Detect which cell encompasses the target text, then output its [x, y] center coordinate. 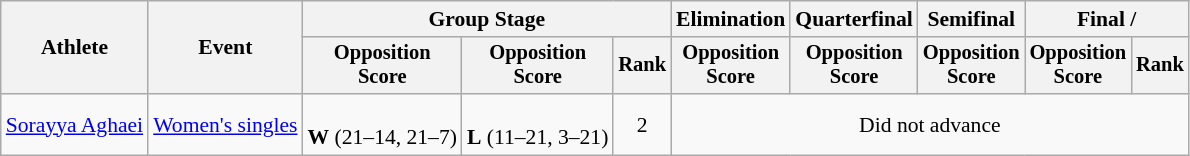
2 [642, 124]
Did not advance [930, 124]
Athlete [74, 48]
Elimination [730, 19]
L (11–21, 3–21) [538, 124]
Final / [1107, 19]
Women's singles [225, 124]
Quarterfinal [854, 19]
Semifinal [972, 19]
Group Stage [487, 19]
W (21–14, 21–7) [382, 124]
Event [225, 48]
Sorayya Aghaei [74, 124]
